Extract the (X, Y) coordinate from the center of the cell holding the provided text.  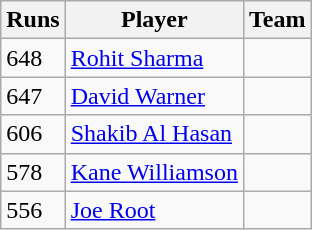
Shakib Al Hasan (154, 134)
Player (154, 20)
648 (33, 58)
578 (33, 172)
606 (33, 134)
647 (33, 96)
Runs (33, 20)
David Warner (154, 96)
Joe Root (154, 210)
Team (277, 20)
Kane Williamson (154, 172)
556 (33, 210)
Rohit Sharma (154, 58)
